Provide the [X, Y] coordinate of the cell's center where the given text is located.  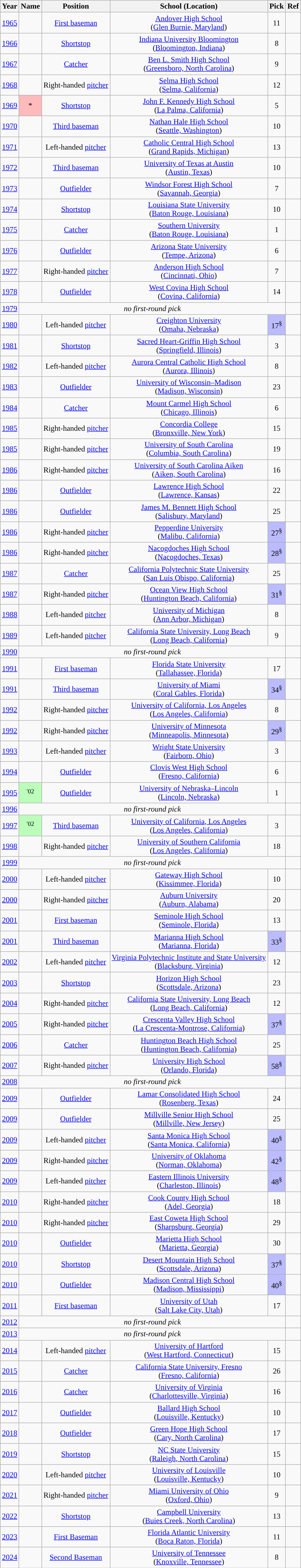
California State University, Fresno(Fresno, California) [189, 1371]
2016 [10, 1392]
1997 [10, 825]
1968 [10, 85]
2019 [10, 1454]
1993 [10, 751]
2008 [10, 1082]
1980 [10, 325]
Clovis West High School(Fresno, California) [189, 772]
Crescenta Valley High School(La Crescenta-Montrose, California) [189, 1024]
1982 [10, 366]
29 [276, 1223]
33§ [276, 941]
Auburn University(Auburn, Alabama) [189, 900]
Santa Monica High School(Santa Monica, California) [189, 1140]
26 [276, 1371]
Pick [276, 6]
University of Southern California(Los Angeles, California) [189, 846]
Position [76, 6]
2006 [10, 1045]
University of Louisville(Louisville, Kentucky) [189, 1475]
Miami University of Ohio(Oxford, Ohio) [189, 1495]
1971 [10, 147]
Mount Carmel High School(Chicago, Illinois) [189, 408]
1969 [10, 106]
California Polytechnic State University(San Luis Obispo, California) [189, 573]
Aurora Central Catholic High School(Aurora, Illinois) [189, 366]
Huntington Beach High School(Huntington Beach, California) [189, 1045]
30 [276, 1244]
Ref [293, 6]
Catholic Central High School(Grand Rapids, Michigan) [189, 147]
2004 [10, 1004]
Lamar Consolidated High School(Rosenberg, Texas) [189, 1098]
Creighton University(Omaha, Nebraska) [189, 325]
Concordia College(Bronxville, New York) [189, 429]
Ben L. Smith High School(Greensboro, North Carolina) [189, 64]
1981 [10, 346]
1988 [10, 615]
1998 [10, 846]
2018 [10, 1433]
East Coweta High School(Sharpsburg, Georgia) [189, 1223]
University of South Carolina Aiken(Aiken, South Carolina) [189, 470]
Desert Mountain High School(Scottsdale, Arizona) [189, 1264]
Madison Central High School(Madison, Mississippi) [189, 1285]
1978 [10, 292]
2012 [10, 1322]
42§ [276, 1160]
1996 [10, 809]
University of Virginia(Charlottesville, Virginia) [189, 1392]
24 [276, 1098]
1989 [10, 635]
John F. Kennedy High School(La Palma, California) [189, 106]
* [31, 106]
29§ [276, 730]
University of Nebraska–Lincoln(Lincoln, Nebraska) [189, 793]
Virginia Polytechnic Institute and State University(Blacksburg, Virginia) [189, 962]
48§ [276, 1181]
Lawrence High School(Lawrence, Kansas) [189, 490]
University of Hartford(West Hartford, Connecticut) [189, 1351]
Southern University(Baton Rouge, Louisiana) [189, 230]
Sacred Heart-Griffin High School(Springfield, Illinois) [189, 346]
Name [31, 6]
University of Tennessee(Knoxville, Tennessee) [189, 1557]
2023 [10, 1537]
1970 [10, 126]
2020 [10, 1475]
1984 [10, 408]
1977 [10, 271]
31§ [276, 594]
19 [276, 449]
5 [276, 106]
Millville Senior High School(Millville, New Jersey) [189, 1119]
Ballard High School(Louisville, Kentucky) [189, 1412]
1995 [10, 793]
28§ [276, 553]
University of South Carolina(Columbia, South Carolina) [189, 449]
Cook County High School(Adel, Georgia) [189, 1202]
University of Utah(Salt Lake City, Utah) [189, 1305]
1966 [10, 43]
Windsor Forest High School(Savannah, Georgia) [189, 188]
34§ [276, 689]
Pepperdine University(Malibu, California) [189, 532]
Florida State University(Tallahassee, Florida) [189, 669]
Marietta High School(Marietta, Georgia) [189, 1244]
Selma High School(Selma, California) [189, 85]
First Baseman [76, 1537]
1994 [10, 772]
Wright State University(Fairborn, Ohio) [189, 751]
Second Baseman [76, 1557]
Green Hope High School(Cary, North Carolina) [189, 1433]
2024 [10, 1557]
Anderson High School(Cincinnati, Ohio) [189, 271]
Ocean View High School(Huntington Beach, California) [189, 594]
2011 [10, 1305]
Louisiana State University(Baton Rouge, Louisiana) [189, 209]
2003 [10, 983]
1974 [10, 209]
1973 [10, 188]
1983 [10, 387]
2015 [10, 1371]
2013 [10, 1334]
2014 [10, 1351]
University of Minnesota(Minneapolis, Minnesota) [189, 730]
2007 [10, 1065]
Florida Atlantic University(Boca Raton, Florida) [189, 1537]
University of Texas at Austin(Austin, Texas) [189, 167]
Arizona State University(Tempe, Arizona) [189, 250]
Campbell University(Buies Creek, North Carolina) [189, 1516]
1965 [10, 23]
58§ [276, 1065]
2005 [10, 1024]
University of Miami(Coral Gables, Florida) [189, 689]
1979 [10, 309]
University of Wisconsin–Madison(Madison, Wisconsin) [189, 387]
2017 [10, 1412]
22 [276, 490]
1967 [10, 64]
2002 [10, 962]
Nathan Hale High School(Seattle, Washington) [189, 126]
University of Michigan(Ann Arbor, Michigan) [189, 615]
2022 [10, 1516]
Marianna High School(Marianna, Florida) [189, 941]
Nacogdoches High School(Nacogdoches, Texas) [189, 553]
1976 [10, 250]
1972 [10, 167]
Year [10, 6]
1975 [10, 230]
14 [276, 292]
School (Location) [189, 6]
Indiana University Bloomington(Bloomington, Indiana) [189, 43]
27§ [276, 532]
NC State University(Raleigh, North Carolina) [189, 1454]
University High School(Orlando, Florida) [189, 1065]
James M. Bennett High School(Salisbury, Maryland) [189, 511]
Horizon High School(Scottsdale, Arizona) [189, 983]
West Covina High School(Covina, California) [189, 292]
Andover High School(Glen Burnie, Maryland) [189, 23]
2021 [10, 1495]
1999 [10, 862]
17§ [276, 325]
Seminole High School(Seminole, Florida) [189, 921]
Gateway High School(Kissimmee, Florida) [189, 879]
1990 [10, 652]
University of Oklahoma(Norman, Oklahoma) [189, 1160]
Eastern Illinois University(Charleston, Illinois) [189, 1181]
20 [276, 900]
